Pinpoint the cell where the given text exists, returning its (X, Y) midpoint coordinate. 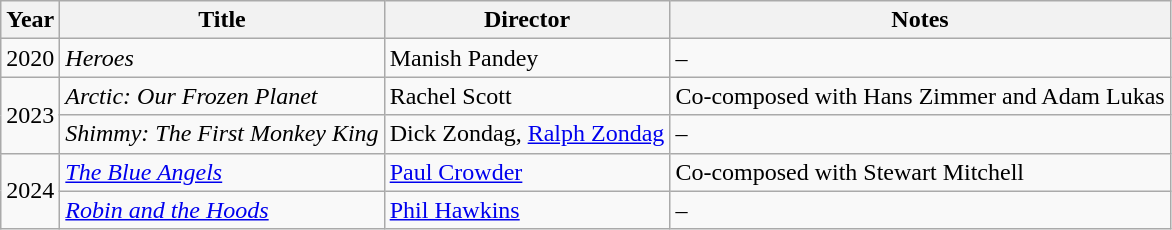
Dick Zondag, Ralph Zondag (527, 134)
Year (30, 20)
Shimmy: The First Monkey King (222, 134)
Title (222, 20)
The Blue Angels (222, 172)
Paul Crowder (527, 172)
2020 (30, 58)
Rachel Scott (527, 96)
2024 (30, 191)
Notes (920, 20)
Director (527, 20)
Arctic: Our Frozen Planet (222, 96)
Phil Hawkins (527, 210)
Manish Pandey (527, 58)
Co-composed with Hans Zimmer and Adam Lukas (920, 96)
Robin and the Hoods (222, 210)
Co-composed with Stewart Mitchell (920, 172)
Heroes (222, 58)
2023 (30, 115)
